Detect which cell encompasses the target text, then output its (x, y) center coordinate. 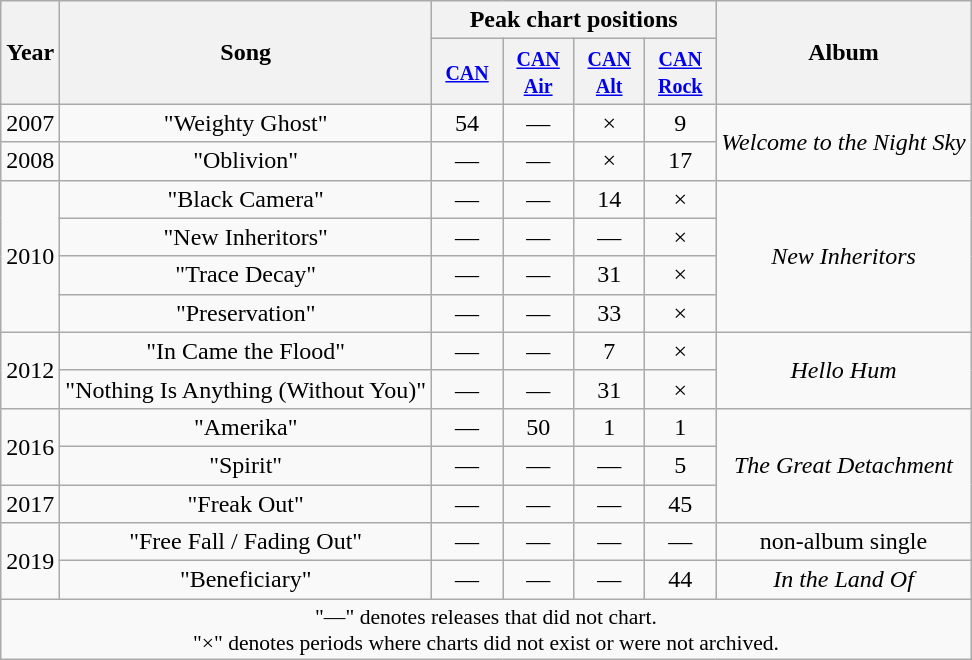
"Preservation" (246, 313)
5 (680, 465)
"Spirit" (246, 465)
33 (610, 313)
"Amerika" (246, 427)
Album (844, 52)
Peak chart positions (574, 20)
Welcome to the Night Sky (844, 142)
2010 (30, 256)
50 (538, 427)
Song (246, 52)
"Weighty Ghost" (246, 123)
The Great Detachment (844, 465)
"Nothing Is Anything (Without You)" (246, 389)
2016 (30, 446)
"Oblivion" (246, 161)
2007 (30, 123)
CANAir (538, 72)
"In Came the Flood" (246, 351)
9 (680, 123)
44 (680, 580)
CANRock (680, 72)
New Inheritors (844, 256)
45 (680, 503)
Hello Hum (844, 370)
"Beneficiary" (246, 580)
CAN (468, 72)
17 (680, 161)
2017 (30, 503)
14 (610, 199)
"Black Camera" (246, 199)
"Freak Out" (246, 503)
"Trace Decay" (246, 275)
"New Inheritors" (246, 237)
2008 (30, 161)
Year (30, 52)
"Free Fall / Fading Out" (246, 542)
2019 (30, 561)
54 (468, 123)
non-album single (844, 542)
2012 (30, 370)
"—" denotes releases that did not chart."×" denotes periods where charts did not exist or were not archived. (486, 630)
7 (610, 351)
In the Land Of (844, 580)
CANAlt (610, 72)
